Identify which cell holds the provided text, then report its [x, y] central coordinate. 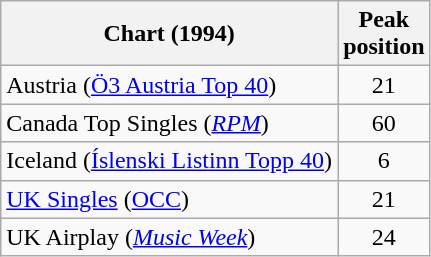
Peakposition [384, 34]
Austria (Ö3 Austria Top 40) [170, 85]
6 [384, 161]
Canada Top Singles (RPM) [170, 123]
UK Singles (OCC) [170, 199]
Chart (1994) [170, 34]
60 [384, 123]
Iceland (Íslenski Listinn Topp 40) [170, 161]
UK Airplay (Music Week) [170, 237]
24 [384, 237]
